Detect which cell encompasses the target text, then output its (X, Y) center coordinate. 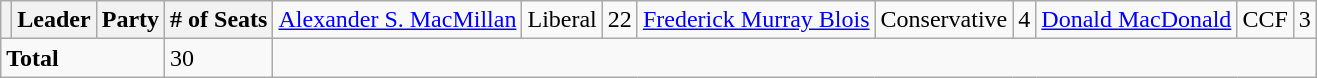
Total (83, 58)
4 (1024, 20)
Party (130, 20)
3 (1304, 20)
Frederick Murray Blois (756, 20)
30 (219, 58)
Liberal (562, 20)
Leader (54, 20)
Donald MacDonald (1136, 20)
CCF (1265, 20)
# of Seats (219, 20)
Alexander S. MacMillan (398, 20)
Conservative (944, 20)
22 (620, 20)
